Identify which cell holds the provided text, then report its [x, y] central coordinate. 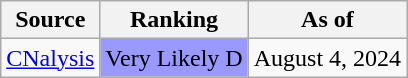
Very Likely D [174, 58]
Ranking [174, 20]
As of [327, 20]
CNalysis [50, 58]
August 4, 2024 [327, 58]
Source [50, 20]
